Output the (x, y) coordinate of the center of the cell containing the given text.  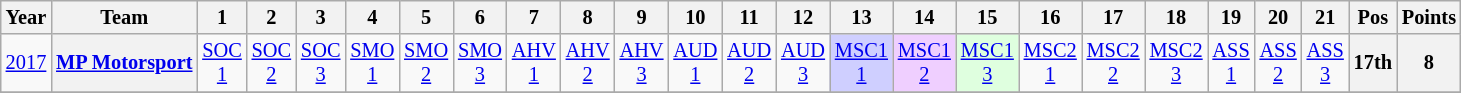
ASS1 (1232, 63)
18 (1176, 17)
AUD2 (749, 63)
ASS2 (1278, 63)
MSC12 (924, 63)
MP Motorsport (124, 63)
7 (534, 17)
MSC22 (1114, 63)
19 (1232, 17)
SMO3 (480, 63)
SOC2 (272, 63)
3 (320, 17)
AHV2 (588, 63)
Pos (1373, 17)
MSC23 (1176, 63)
SMO2 (426, 63)
12 (803, 17)
MSC13 (988, 63)
14 (924, 17)
MSC21 (1050, 63)
20 (1278, 17)
SOC1 (222, 63)
21 (1326, 17)
AHV1 (534, 63)
SOC3 (320, 63)
13 (862, 17)
17th (1373, 63)
17 (1114, 17)
Points (1429, 17)
15 (988, 17)
4 (372, 17)
2017 (26, 63)
ASS3 (1326, 63)
10 (695, 17)
1 (222, 17)
9 (642, 17)
Year (26, 17)
6 (480, 17)
SMO1 (372, 63)
AUD1 (695, 63)
2 (272, 17)
AUD3 (803, 63)
AHV3 (642, 63)
Team (124, 17)
MSC11 (862, 63)
16 (1050, 17)
11 (749, 17)
5 (426, 17)
